Return (X, Y) of the center of cell containing provided text 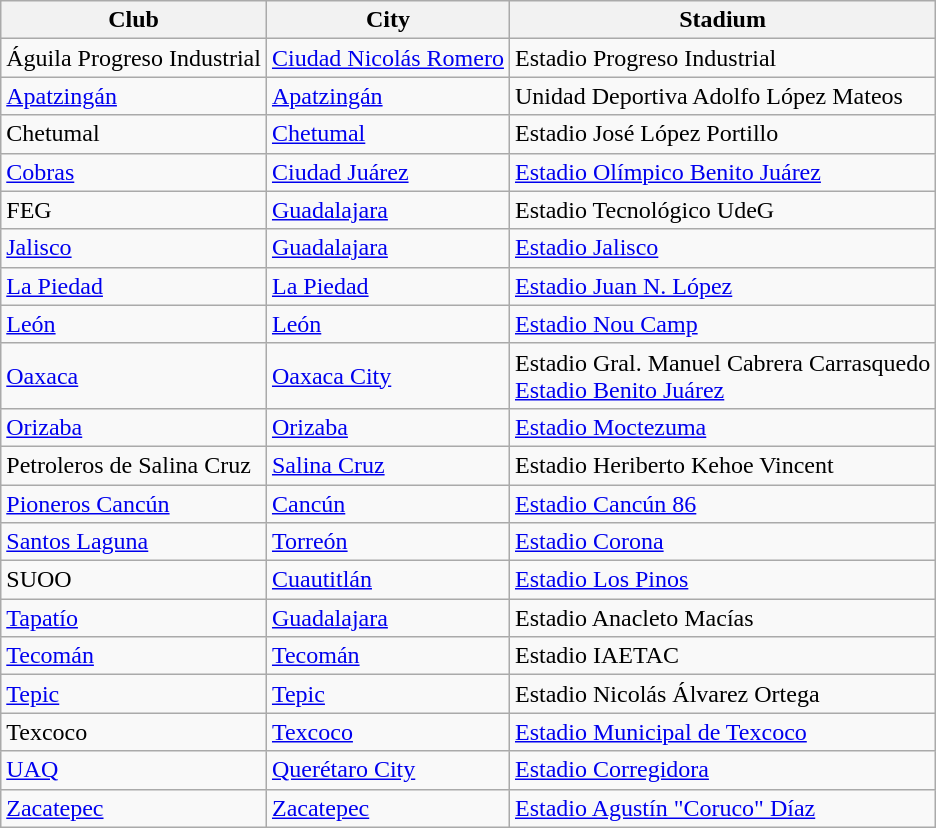
Unidad Deportiva Adolfo López Mateos (722, 96)
Salina Cruz (388, 465)
Estadio Moctezuma (722, 427)
Estadio Agustín "Coruco" Díaz (722, 808)
Estadio Cancún 86 (722, 503)
Oaxaca City (388, 376)
Estadio José López Portillo (722, 134)
Estadio Anacleto Macías (722, 618)
Estadio Juan N. López (722, 286)
Estadio Heriberto Kehoe Vincent (722, 465)
Ciudad Nicolás Romero (388, 58)
Estadio Jalisco (722, 248)
City (388, 20)
Club (134, 20)
Stadium (722, 20)
Estadio Olímpico Benito Juárez (722, 172)
Estadio Nicolás Álvarez Ortega (722, 694)
Estadio Corona (722, 542)
Querétaro City (388, 770)
Santos Laguna (134, 542)
Estadio Corregidora (722, 770)
Águila Progreso Industrial (134, 58)
Petroleros de Salina Cruz (134, 465)
Jalisco (134, 248)
Estadio Gral. Manuel Cabrera CarrasquedoEstadio Benito Juárez (722, 376)
Torreón (388, 542)
Cancún (388, 503)
Estadio Los Pinos (722, 580)
SUOO (134, 580)
UAQ (134, 770)
Estadio Progreso Industrial (722, 58)
Ciudad Juárez (388, 172)
Estadio Nou Camp (722, 324)
FEG (134, 210)
Estadio Tecnológico UdeG (722, 210)
Cobras (134, 172)
Tapatío (134, 618)
Estadio IAETAC (722, 656)
Oaxaca (134, 376)
Pioneros Cancún (134, 503)
Cuautitlán (388, 580)
Estadio Municipal de Texcoco (722, 732)
